For the text-containing cell, return its midpoint in [X, Y] coordinate format. 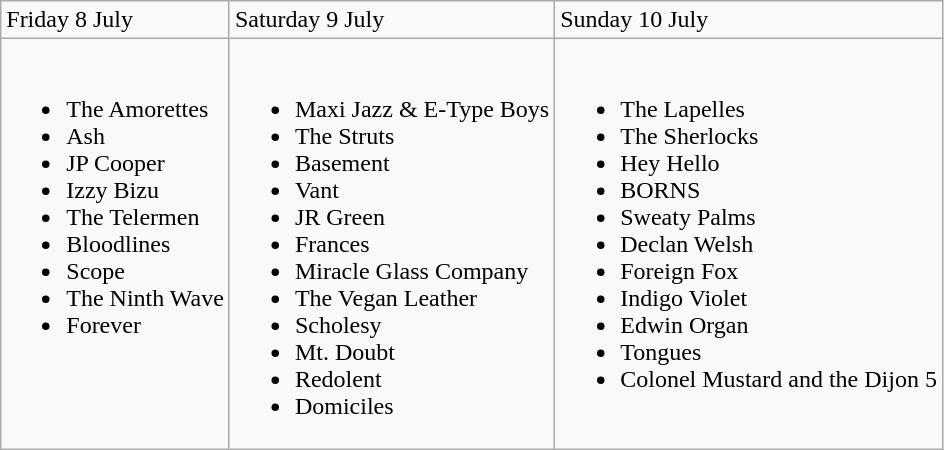
Saturday 9 July [392, 20]
Friday 8 July [116, 20]
The AmorettesAshJP CooperIzzy BizuThe TelermenBloodlinesScopeThe Ninth WaveForever [116, 244]
Sunday 10 July [749, 20]
The LapellesThe SherlocksHey HelloBORNSSweaty PalmsDeclan WelshForeign FoxIndigo VioletEdwin OrganTonguesColonel Mustard and the Dijon 5 [749, 244]
Maxi Jazz & E-Type BoysThe StrutsBasementVantJR GreenFrancesMiracle Glass CompanyThe Vegan LeatherScholesyMt. DoubtRedolentDomiciles [392, 244]
